Capture the cell that displays the provided text and extract its (X, Y) central coordinate. 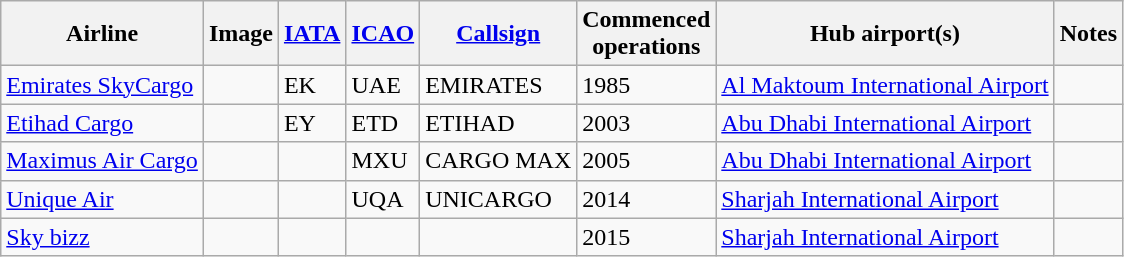
Image (240, 34)
Emirates SkyCargo (102, 85)
Callsign (498, 34)
EMIRATES (498, 85)
1985 (646, 85)
2003 (646, 123)
ETD (383, 123)
ICAO (383, 34)
ETIHAD (498, 123)
2015 (646, 237)
CARGO MAX (498, 161)
Sky bizz (102, 237)
2014 (646, 199)
IATA (312, 34)
Commencedoperations (646, 34)
UQA (383, 199)
Unique Air (102, 199)
MXU (383, 161)
Maximus Air Cargo (102, 161)
Notes (1088, 34)
2005 (646, 161)
EY (312, 123)
Etihad Cargo (102, 123)
Airline (102, 34)
EK (312, 85)
UAE (383, 85)
Hub airport(s) (885, 34)
Al Maktoum International Airport (885, 85)
UNICARGO (498, 199)
